Return (X, Y) of the center of cell containing provided text 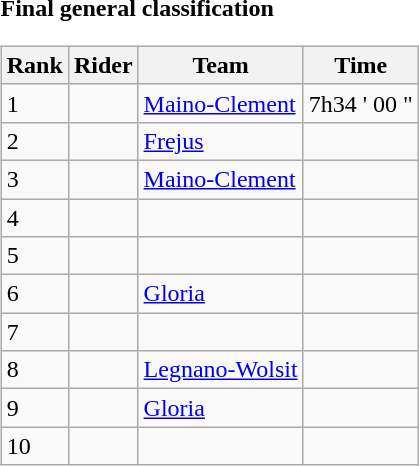
6 (34, 294)
1 (34, 103)
3 (34, 179)
7h34 ' 00 " (360, 103)
Time (360, 65)
4 (34, 217)
Rank (34, 65)
Team (220, 65)
Frejus (220, 141)
10 (34, 446)
7 (34, 332)
9 (34, 408)
8 (34, 370)
5 (34, 256)
Legnano-Wolsit (220, 370)
Rider (103, 65)
2 (34, 141)
